Output the (x, y) coordinate of the center of the cell containing the given text.  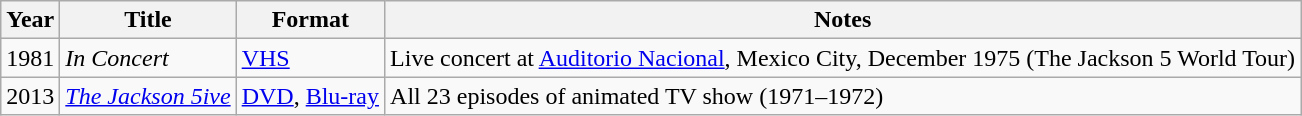
All 23 episodes of animated TV show (1971–1972) (843, 96)
2013 (30, 96)
DVD, Blu-ray (310, 96)
In Concert (148, 58)
Notes (843, 20)
1981 (30, 58)
Year (30, 20)
Format (310, 20)
The Jackson 5ive (148, 96)
Live concert at Auditorio Nacional, Mexico City, December 1975 (The Jackson 5 World Tour) (843, 58)
Title (148, 20)
VHS (310, 58)
